Search for the cell housing the specified text and yield its (X, Y) center coordinate. 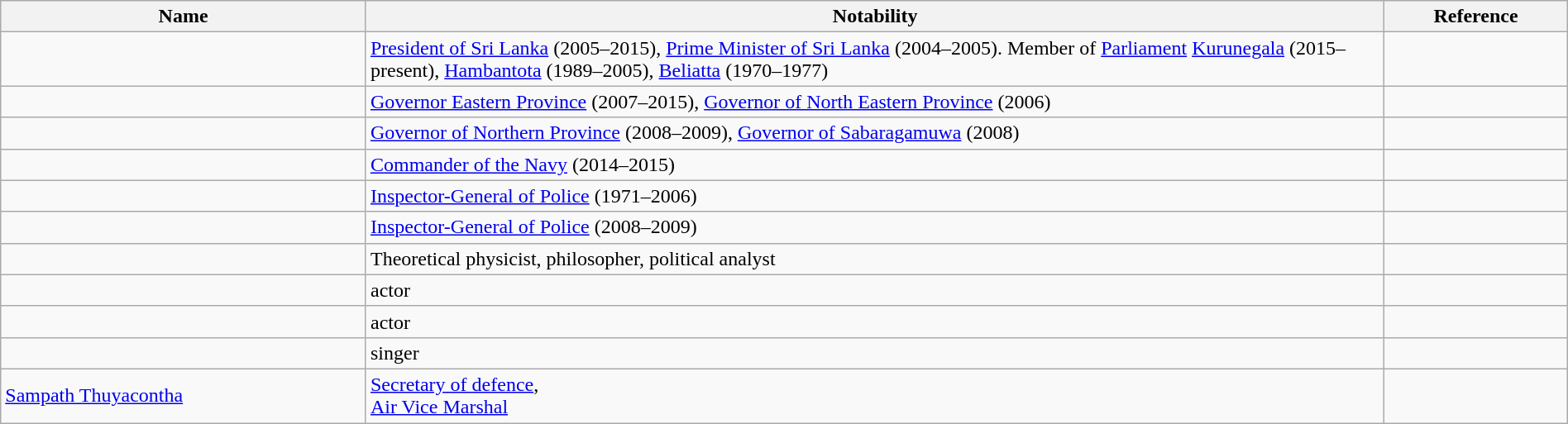
singer (875, 353)
Secretary of defence,Air Vice Marshal (875, 395)
Inspector-General of Police (1971–2006) (875, 196)
Sampath Thuyacontha (184, 395)
Inspector-General of Police (2008–2009) (875, 227)
Governor Eastern Province (2007–2015), Governor of North Eastern Province (2006) (875, 102)
Commander of the Navy (2014–2015) (875, 164)
Reference (1475, 17)
Theoretical physicist, philosopher, political analyst (875, 259)
Governor of Northern Province (2008–2009), Governor of Sabaragamuwa (2008) (875, 133)
Notability (875, 17)
Name (184, 17)
